Output the (X, Y) coordinate of the center of the cell containing the given text.  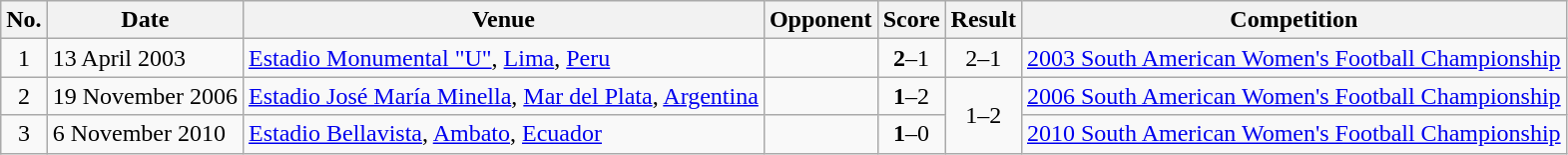
Estadio Monumental "U", Lima, Peru (504, 58)
Estadio José María Minella, Mar del Plata, Argentina (504, 96)
Venue (504, 20)
19 November 2006 (145, 96)
2006 South American Women's Football Championship (1294, 96)
Date (145, 20)
1 (24, 58)
2003 South American Women's Football Championship (1294, 58)
1–0 (911, 134)
No. (24, 20)
6 November 2010 (145, 134)
13 April 2003 (145, 58)
3 (24, 134)
2010 South American Women's Football Championship (1294, 134)
Score (911, 20)
2 (24, 96)
Estadio Bellavista, Ambato, Ecuador (504, 134)
Opponent (820, 20)
Competition (1294, 20)
Result (983, 20)
